For the text-containing cell, return its midpoint in (X, Y) coordinate format. 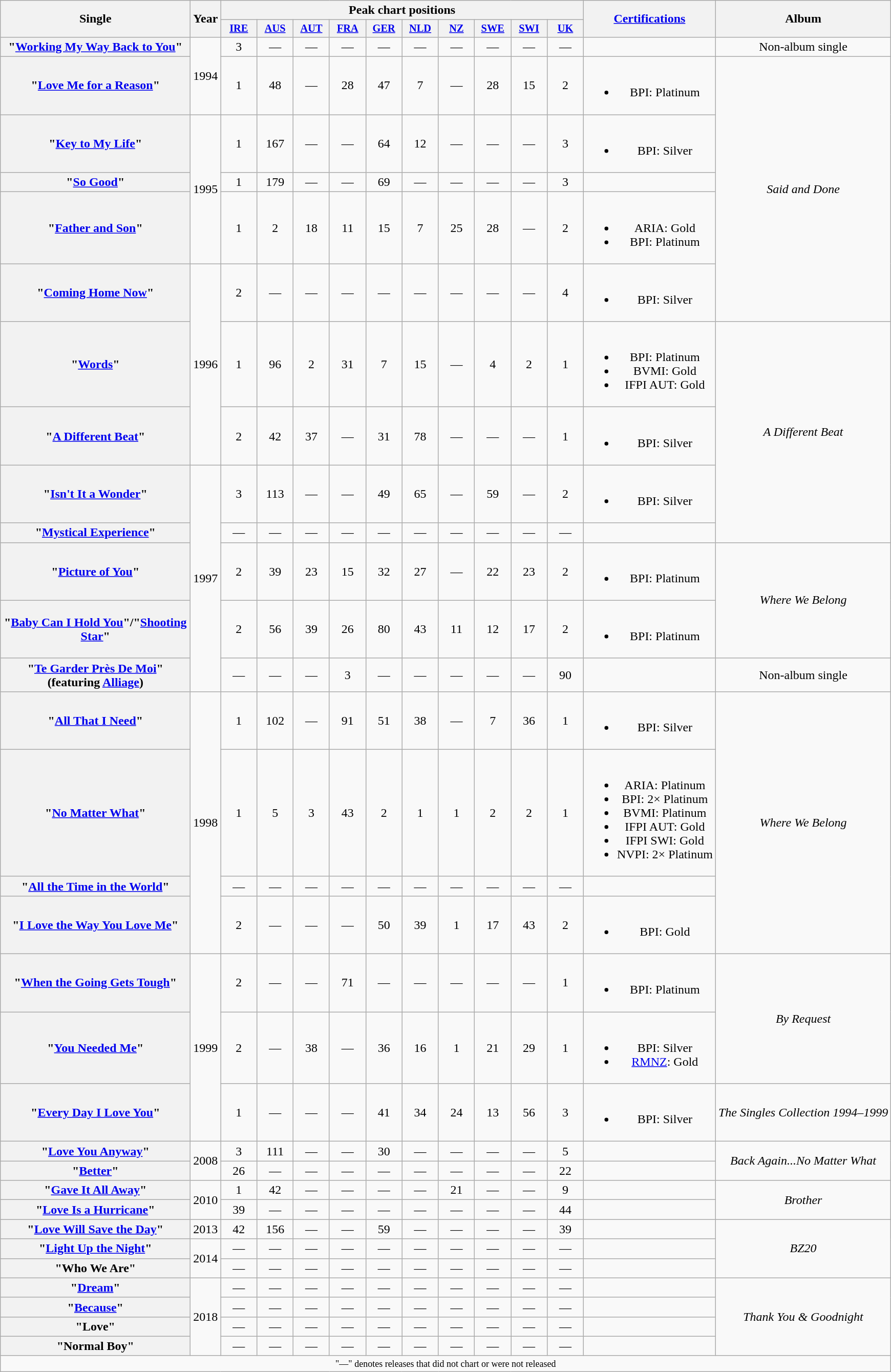
Brother (803, 1200)
AUT (311, 29)
"Gave It All Away" (95, 1190)
91 (347, 720)
1996 (206, 365)
"Father and Son" (95, 228)
Said and Done (803, 189)
IRE (239, 29)
"A Different Beat" (95, 436)
156 (275, 1229)
BZ20 (803, 1249)
"When the Going Gets Tough" (95, 983)
GER (384, 29)
30 (384, 1151)
41 (384, 1112)
"Key to My Life" (95, 143)
"Better" (95, 1171)
"All the Time in the World" (95, 886)
90 (565, 675)
"Working My Way Back to You" (95, 47)
65 (420, 494)
29 (529, 1048)
47 (384, 86)
"So Good" (95, 182)
113 (275, 494)
"Mystical Experience" (95, 533)
ARIA: PlatinumBPI: 2× PlatinumBVMI: PlatinumIFPI AUT: GoldIFPI SWI: GoldNVPI: 2× Platinum (649, 813)
"Picture of You" (95, 572)
By Request (803, 1019)
Album (803, 19)
111 (275, 1151)
"All That I Need" (95, 720)
The Singles Collection 1994–1999 (803, 1112)
2018 (206, 1317)
25 (457, 228)
"Love Is a Hurricane" (95, 1210)
37 (311, 436)
Single (95, 19)
96 (275, 365)
2010 (206, 1200)
27 (420, 572)
"Isn't It a Wonder" (95, 494)
1997 (206, 578)
BPI: SilverRMNZ: Gold (649, 1048)
50 (384, 925)
48 (275, 86)
"Normal Boy" (95, 1346)
"I Love the Way You Love Me" (95, 925)
1995 (206, 189)
"Coming Home Now" (95, 293)
1998 (206, 822)
167 (275, 143)
34 (420, 1112)
78 (420, 436)
"Love You Anyway" (95, 1151)
"Te Garder Près De Moi"(featuring Alliage) (95, 675)
UK (565, 29)
102 (275, 720)
"Every Day I Love You" (95, 1112)
SWE (493, 29)
Thank You & Goodnight (803, 1317)
71 (347, 983)
16 (420, 1048)
"Words" (95, 365)
49 (384, 494)
64 (384, 143)
2014 (206, 1258)
"No Matter What" (95, 813)
179 (275, 182)
69 (384, 182)
44 (565, 1210)
13 (493, 1112)
BPI: PlatinumBVMI: GoldIFPI AUT: Gold (649, 365)
"Because" (95, 1307)
32 (384, 572)
51 (384, 720)
2008 (206, 1161)
Certifications (649, 19)
"Dream" (95, 1287)
Back Again...No Matter What (803, 1161)
"Love Will Save the Day" (95, 1229)
1999 (206, 1048)
BPI: Gold (649, 925)
2013 (206, 1229)
"Who We Are" (95, 1268)
A Different Beat (803, 432)
"You Needed Me" (95, 1048)
SWI (529, 29)
"—" denotes releases that did not chart or were not released (445, 1363)
24 (457, 1112)
"Baby Can I Hold You"/"Shooting Star" (95, 629)
80 (384, 629)
NZ (457, 29)
"Love" (95, 1326)
"Light Up the Night" (95, 1249)
"Love Me for a Reason" (95, 86)
AUS (275, 29)
ARIA: GoldBPI: Platinum (649, 228)
18 (311, 228)
FRA (347, 29)
9 (565, 1190)
Year (206, 19)
NLD (420, 29)
Peak chart positions (402, 10)
1994 (206, 76)
